For the text-containing cell, return its midpoint in (x, y) coordinate format. 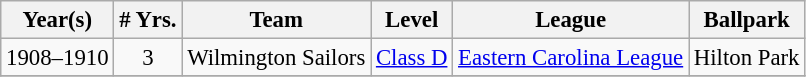
Wilmington Sailors (276, 58)
Eastern Carolina League (571, 58)
3 (148, 58)
Class D (412, 58)
Year(s) (58, 20)
1908–1910 (58, 58)
# Yrs. (148, 20)
Level (412, 20)
Hilton Park (746, 58)
Ballpark (746, 20)
Team (276, 20)
League (571, 20)
